Find where the given text appears and provide that cell's center as (X, Y) coordinate. 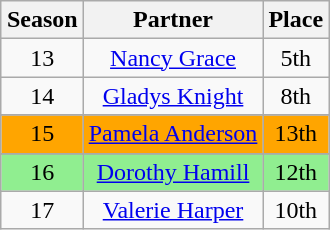
Gladys Knight (173, 96)
Partner (173, 20)
10th (296, 210)
Nancy Grace (173, 58)
Dorothy Hamill (173, 172)
Place (296, 20)
16 (42, 172)
5th (296, 58)
Pamela Anderson (173, 134)
13 (42, 58)
17 (42, 210)
15 (42, 134)
8th (296, 96)
Valerie Harper (173, 210)
14 (42, 96)
13th (296, 134)
12th (296, 172)
Season (42, 20)
